From the cell containing the given text, extract its center point as [x, y] coordinate. 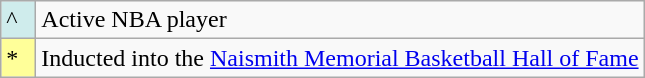
* [18, 58]
^ [18, 20]
Inducted into the Naismith Memorial Basketball Hall of Fame [340, 58]
Active NBA player [340, 20]
